For the text-containing cell, return its midpoint in [x, y] coordinate format. 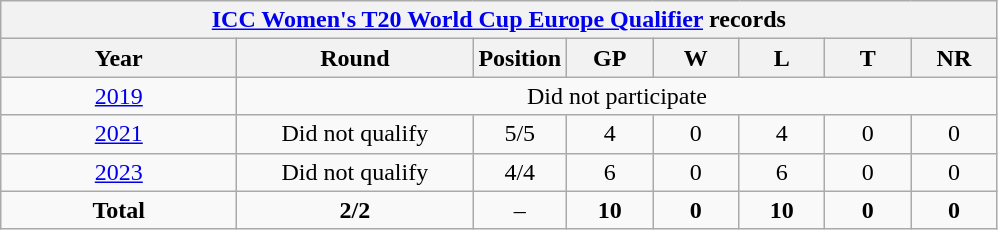
W [696, 58]
NR [954, 58]
Total [119, 210]
GP [610, 58]
2/2 [355, 210]
Position [520, 58]
T [868, 58]
Did not participate [617, 96]
4/4 [520, 172]
ICC Women's T20 World Cup Europe Qualifier records [499, 20]
L [782, 58]
2023 [119, 172]
Round [355, 58]
Year [119, 58]
2021 [119, 134]
– [520, 210]
5/5 [520, 134]
2019 [119, 96]
